Provide the (x, y) coordinate of the cell's center where the given text is located.  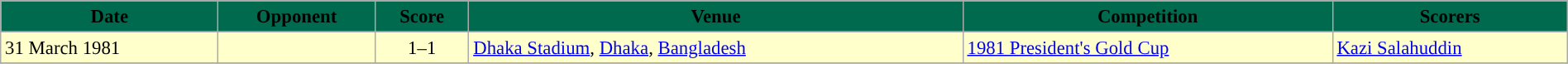
Date (109, 17)
Scorers (1450, 17)
1981 President's Gold Cup (1148, 48)
1–1 (422, 48)
Dhaka Stadium, Dhaka, Bangladesh (716, 48)
Kazi Salahuddin (1450, 48)
Venue (716, 17)
Opponent (297, 17)
Score (422, 17)
31 March 1981 (109, 48)
Competition (1148, 17)
